Return the [X, Y] coordinate for the center point of the cell that contains the specified text.  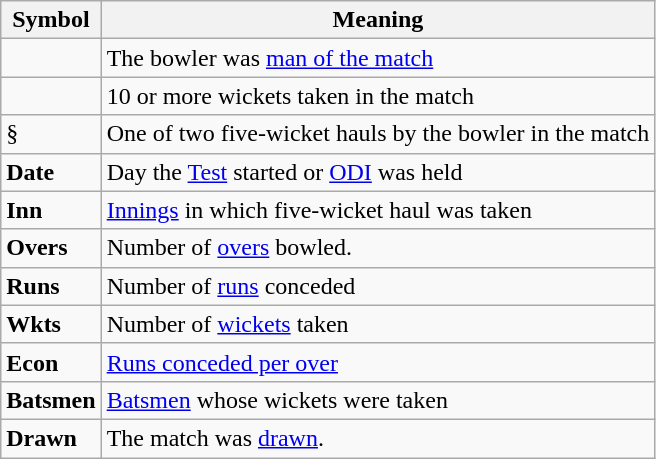
Number of wickets taken [378, 324]
Drawn [51, 438]
Number of overs bowled. [378, 248]
Symbol [51, 20]
Overs [51, 248]
§ [51, 134]
Batsmen whose wickets were taken [378, 400]
Number of runs conceded [378, 286]
Meaning [378, 20]
Wkts [51, 324]
Econ [51, 362]
Batsmen [51, 400]
The match was drawn. [378, 438]
Day the Test started or ODI was held [378, 172]
Date [51, 172]
Innings in which five-wicket haul was taken [378, 210]
10 or more wickets taken in the match [378, 96]
Runs conceded per over [378, 362]
Inn [51, 210]
One of two five-wicket hauls by the bowler in the match [378, 134]
The bowler was man of the match [378, 58]
Runs [51, 286]
